Detect which cell encompasses the target text, then output its (X, Y) center coordinate. 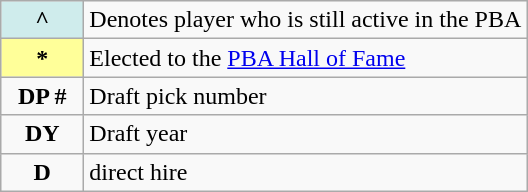
^ (42, 20)
D (42, 172)
Draft pick number (306, 96)
DY (42, 134)
Elected to the PBA Hall of Fame (306, 58)
Draft year (306, 134)
* (42, 58)
DP # (42, 96)
direct hire (306, 172)
Denotes player who is still active in the PBA (306, 20)
